For the text-containing cell, return its midpoint in (x, y) coordinate format. 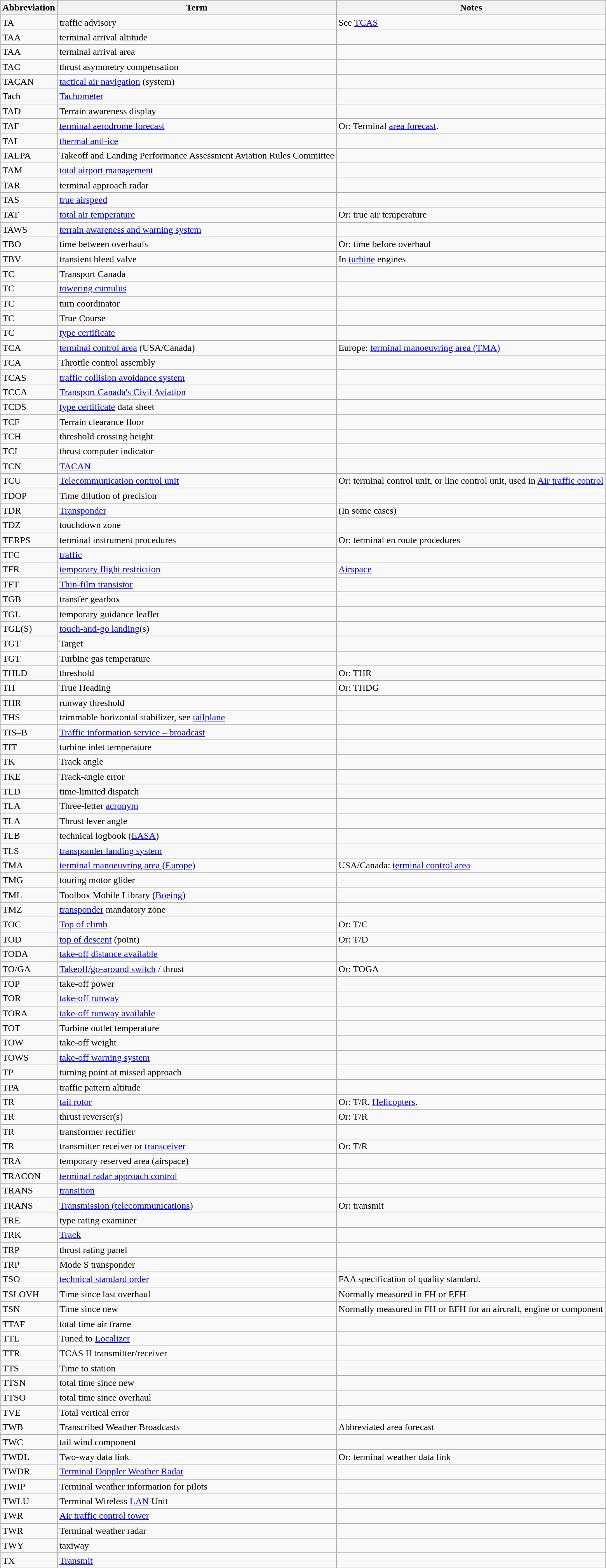
traffic (197, 555)
True Course (197, 318)
TX (29, 1560)
TRE (29, 1220)
traffic advisory (197, 23)
Airspace (471, 570)
Thin-film transistor (197, 584)
TFT (29, 584)
Track angle (197, 762)
total airport management (197, 170)
TERPS (29, 540)
type certificate data sheet (197, 407)
TOR (29, 998)
touch-and-go landing(s) (197, 629)
Transport Canada (197, 274)
Term (197, 8)
traffic collision avoidance system (197, 377)
TTSO (29, 1398)
tail wind component (197, 1442)
TOP (29, 984)
TCF (29, 422)
Track-angle error (197, 777)
TORA (29, 1013)
temporary guidance leaflet (197, 614)
Time to station (197, 1368)
TAT (29, 215)
thermal anti-ice (197, 141)
Thrust lever angle (197, 821)
terminal instrument procedures (197, 540)
TFC (29, 555)
TDR (29, 510)
Top of climb (197, 925)
touchdown zone (197, 525)
TGL(S) (29, 629)
TKE (29, 777)
Or: TOGA (471, 969)
TTS (29, 1368)
time between overhauls (197, 244)
Total vertical error (197, 1413)
transponder landing system (197, 850)
TVE (29, 1413)
THS (29, 718)
TA (29, 23)
Or: terminal weather data link (471, 1457)
TGB (29, 599)
Terminal weather information for pilots (197, 1486)
Or: THDG (471, 688)
Tachometer (197, 96)
runway threshold (197, 703)
Track (197, 1235)
In turbine engines (471, 259)
total time since new (197, 1383)
TWB (29, 1427)
take-off warning system (197, 1058)
TTAF (29, 1324)
TPA (29, 1087)
terminal radar approach control (197, 1176)
thrust reverser(s) (197, 1117)
TWC (29, 1442)
towering cumulus (197, 289)
Telecommunication control unit (197, 481)
Or: T/D (471, 939)
top of descent (point) (197, 939)
Europe: terminal manoeuvring area (TMA) (471, 348)
threshold (197, 673)
time-limited dispatch (197, 791)
take-off power (197, 984)
Takeoff and Landing Performance Assessment Aviation Rules Committee (197, 155)
Or: T/C (471, 925)
TOT (29, 1028)
TTR (29, 1353)
temporary flight restriction (197, 570)
Turbine outlet temperature (197, 1028)
Time since last overhaul (197, 1294)
Air traffic control tower (197, 1516)
Terminal weather radar (197, 1531)
taxiway (197, 1545)
TTSN (29, 1383)
total air temperature (197, 215)
TIT (29, 747)
total time since overhaul (197, 1398)
Or: Terminal area forecast. (471, 126)
Abbreviated area forecast (471, 1427)
Terrain clearance floor (197, 422)
TCI (29, 451)
turning point at missed approach (197, 1072)
TCU (29, 481)
TRACON (29, 1176)
take-off runway (197, 998)
TOC (29, 925)
terminal arrival area (197, 52)
TWY (29, 1545)
TOD (29, 939)
TAI (29, 141)
Terminal Wireless LAN Unit (197, 1501)
Throttle control assembly (197, 362)
Transport Canada's Civil Aviation (197, 392)
TRK (29, 1235)
Or: transmit (471, 1206)
terminal manoeuvring area (Europe) (197, 865)
TSLOVH (29, 1294)
transformer rectifier (197, 1132)
Two-way data link (197, 1457)
TDOP (29, 496)
tail rotor (197, 1102)
Mode S transponder (197, 1265)
TRA (29, 1161)
temporary reserved area (airspace) (197, 1161)
take-off weight (197, 1043)
TSO (29, 1279)
terrain awareness and warning system (197, 230)
Abbreviation (29, 8)
TODA (29, 954)
TAF (29, 126)
type rating examiner (197, 1220)
touring motor glider (197, 880)
TCCA (29, 392)
turn coordinator (197, 303)
transient bleed valve (197, 259)
Tuned to Localizer (197, 1338)
THLD (29, 673)
USA/Canada: terminal control area (471, 865)
TALPA (29, 155)
TWLU (29, 1501)
Notes (471, 8)
Turbine gas temperature (197, 659)
Normally measured in FH or EFH for an aircraft, engine or component (471, 1309)
TAC (29, 67)
terminal control area (USA/Canada) (197, 348)
Terminal Doppler Weather Radar (197, 1472)
TDZ (29, 525)
transfer gearbox (197, 599)
thrust asymmetry compensation (197, 67)
TFR (29, 570)
TO/GA (29, 969)
terminal approach radar (197, 185)
true airspeed (197, 200)
tactical air navigation (system) (197, 82)
Or: true air temperature (471, 215)
TAD (29, 111)
trimmable horizontal stabilizer, see tailplane (197, 718)
turbine inlet temperature (197, 747)
technical logbook (EASA) (197, 836)
TCH (29, 437)
Time since new (197, 1309)
Or: terminal control unit, or line control unit, used in Air traffic control (471, 481)
Or: time before overhaul (471, 244)
(In some cases) (471, 510)
TGL (29, 614)
thrust rating panel (197, 1250)
TWDR (29, 1472)
take-off runway available (197, 1013)
TOW (29, 1043)
THR (29, 703)
TCAS (29, 377)
Transmit (197, 1560)
Or: T/R. Helicopters. (471, 1102)
Toolbox Mobile Library (Boeing) (197, 895)
Three-letter acronym (197, 806)
transponder mandatory zone (197, 910)
technical standard order (197, 1279)
True Heading (197, 688)
See TCAS (471, 23)
Terrain awareness display (197, 111)
TH (29, 688)
TWDL (29, 1457)
TP (29, 1072)
Transponder (197, 510)
TAM (29, 170)
TMZ (29, 910)
Transcribed Weather Broadcasts (197, 1427)
TCAS II transmitter/receiver (197, 1353)
Transmission (telecommunications) (197, 1206)
TOWS (29, 1058)
TCN (29, 466)
TLS (29, 850)
Target (197, 643)
TAS (29, 200)
TCDS (29, 407)
TAR (29, 185)
TK (29, 762)
TTL (29, 1338)
Or: terminal en route procedures (471, 540)
type certificate (197, 333)
terminal arrival altitude (197, 37)
TBO (29, 244)
Tach (29, 96)
thrust computer indicator (197, 451)
Or: THR (471, 673)
TWIP (29, 1486)
transmitter receiver or transceiver (197, 1146)
Normally measured in FH or EFH (471, 1294)
TIS–B (29, 732)
transition (197, 1191)
TMA (29, 865)
FAA specification of quality standard. (471, 1279)
threshold crossing height (197, 437)
total time air frame (197, 1324)
TAWS (29, 230)
TMG (29, 880)
TSN (29, 1309)
TBV (29, 259)
Time dilution of precision (197, 496)
terminal aerodrome forecast (197, 126)
TLD (29, 791)
traffic pattern altitude (197, 1087)
take-off distance available (197, 954)
Traffic information service – broadcast (197, 732)
TLB (29, 836)
TML (29, 895)
Takeoff/go-around switch / thrust (197, 969)
